Output the [X, Y] coordinate of the center of the cell containing the given text.  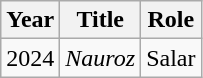
Salar [171, 58]
Role [171, 20]
Year [30, 20]
2024 [30, 58]
Nauroz [100, 58]
Title [100, 20]
